Scan for the cell matching the given text and deliver its (X, Y) coordinate at center. 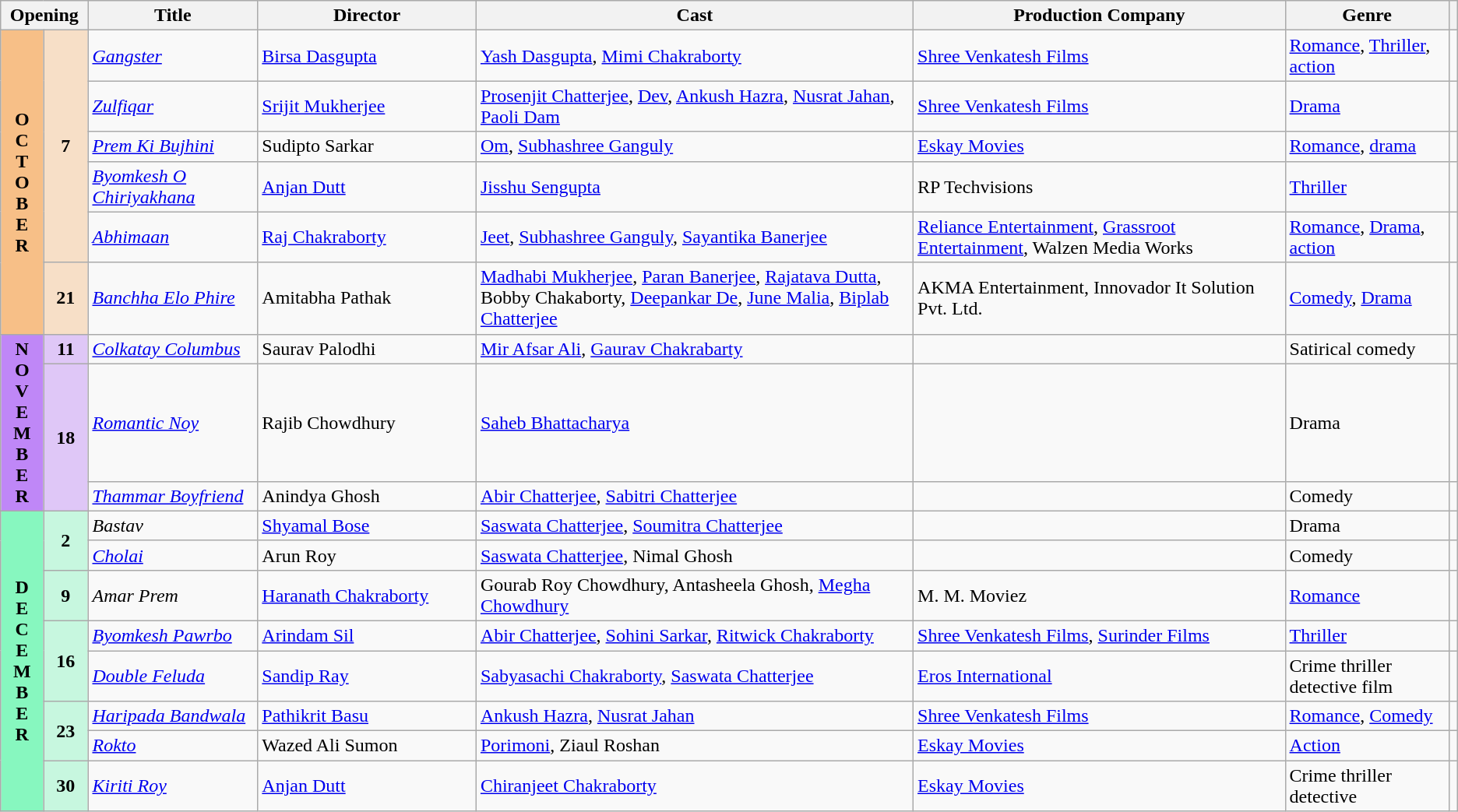
Srijit Mukherjee (368, 106)
11 (65, 349)
Cast (695, 16)
Madhabi Mukherjee, Paran Banerjee, Rajatava Dutta, Bobby Chakaborty, Deepankar De, June Malia, Biplab Chatterjee (695, 298)
30 (65, 786)
Wazed Ali Sumon (368, 746)
Abir Chatterjee, Sabitri Chatterjee (695, 496)
Comedy, Drama (1367, 298)
Chiranjeet Chakraborty (695, 786)
Gourab Roy Chowdhury, Antasheela Ghosh, Megha Chowdhury (695, 595)
Ankush Hazra, Nusrat Jahan (695, 716)
Romance (1367, 595)
Director (368, 16)
Zulfiqar (173, 106)
Double Feluda (173, 676)
Thammar Boyfriend (173, 496)
Romance, drama (1367, 146)
Jisshu Sengupta (695, 187)
OCTOBER (22, 182)
Romance, Drama, action (1367, 237)
Saheb Bhattacharya (695, 422)
Sabyasachi Chakraborty, Saswata Chatterjee (695, 676)
9 (65, 595)
Sudipto Sarkar (368, 146)
Abir Chatterjee, Sohini Sarkar, Ritwick Chakraborty (695, 635)
Prem Ki Bujhini (173, 146)
Cholai (173, 555)
Amitabha Pathak (368, 298)
M. M. Moviez (1100, 595)
Amar Prem (173, 595)
Abhimaan (173, 237)
NOVEMBER (22, 422)
16 (65, 660)
Arun Roy (368, 555)
Gangster (173, 56)
AKMA Entertainment, Innovador It Solution Pvt. Ltd. (1100, 298)
Saswata Chatterjee, Nimal Ghosh (695, 555)
Kiriti Roy (173, 786)
DECEMBER (22, 661)
Porimoni, Ziaul Roshan (695, 746)
Byomkesh Pawrbo (173, 635)
Reliance Entertainment, Grassroot Entertainment, Walzen Media Works (1100, 237)
Birsa Dasgupta (368, 56)
Anindya Ghosh (368, 496)
Romantic Noy (173, 422)
21 (65, 298)
Romance, Comedy (1367, 716)
18 (65, 438)
Crime thriller detective film (1367, 676)
Action (1367, 746)
RP Techvisions (1100, 187)
Prosenjit Chatterjee, Dev, Ankush Hazra, Nusrat Jahan, Paoli Dam (695, 106)
Production Company (1100, 16)
Colkatay Columbus (173, 349)
Yash Dasgupta, Mimi Chakraborty (695, 56)
Rajib Chowdhury (368, 422)
Bastav (173, 526)
7 (65, 146)
Haranath Chakraborty (368, 595)
Saswata Chatterjee, Soumitra Chatterjee (695, 526)
Pathikrit Basu (368, 716)
Shree Venkatesh Films, Surinder Films (1100, 635)
Saurav Palodhi (368, 349)
Raj Chakraborty (368, 237)
23 (65, 731)
Om, Subhashree Ganguly (695, 146)
Rokto (173, 746)
Mir Afsar Ali, Gaurav Chakrabarty (695, 349)
Opening (44, 16)
Satirical comedy (1367, 349)
Jeet, Subhashree Ganguly, Sayantika Banerjee (695, 237)
Title (173, 16)
Romance, Thriller, action (1367, 56)
Arindam Sil (368, 635)
Banchha Elo Phire (173, 298)
Haripada Bandwala (173, 716)
Crime thriller detective (1367, 786)
Shyamal Bose (368, 526)
Byomkesh O Chiriyakhana (173, 187)
2 (65, 540)
Genre (1367, 16)
Sandip Ray (368, 676)
Eros International (1100, 676)
